Identify which cell holds the provided text, then report its [x, y] central coordinate. 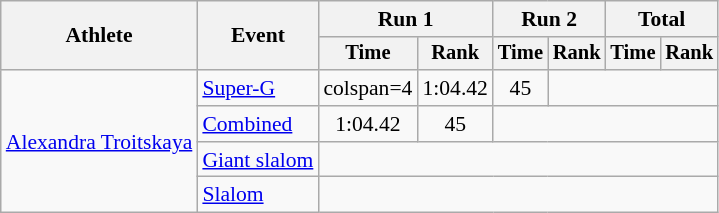
Athlete [100, 36]
Giant slalom [258, 160]
Slalom [258, 195]
Super-G [258, 88]
Run 2 [549, 19]
Total [661, 19]
Alexandra Troitskaya [100, 141]
colspan=4 [368, 88]
Event [258, 36]
Combined [258, 124]
Run 1 [406, 19]
